Determine the (X, Y) coordinate at the center of the cell enclosing the given text.  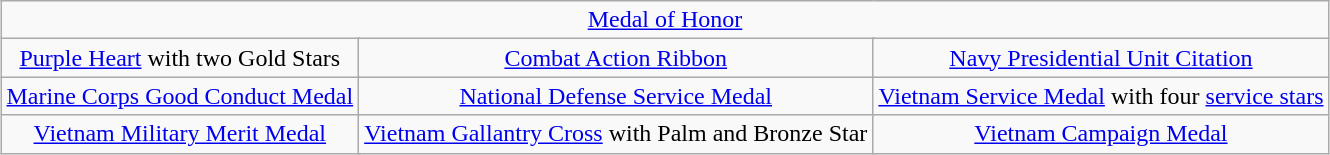
National Defense Service Medal (616, 96)
Vietnam Military Merit Medal (180, 134)
Vietnam Service Medal with four service stars (1101, 96)
Navy Presidential Unit Citation (1101, 58)
Medal of Honor (665, 20)
Combat Action Ribbon (616, 58)
Marine Corps Good Conduct Medal (180, 96)
Vietnam Campaign Medal (1101, 134)
Vietnam Gallantry Cross with Palm and Bronze Star (616, 134)
Purple Heart with two Gold Stars (180, 58)
